Extract the [X, Y] coordinate from the center of the cell holding the provided text.  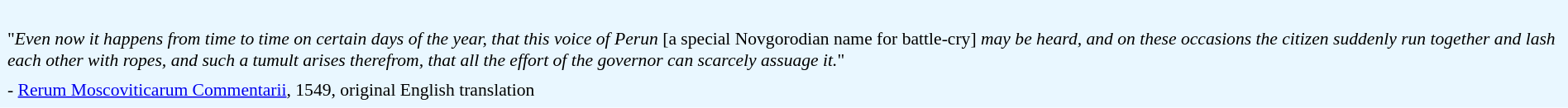
- Rerum Moscoviticarum Commentarii, 1549, original English translation [784, 89]
